From the cell containing the given text, extract its center point as (x, y) coordinate. 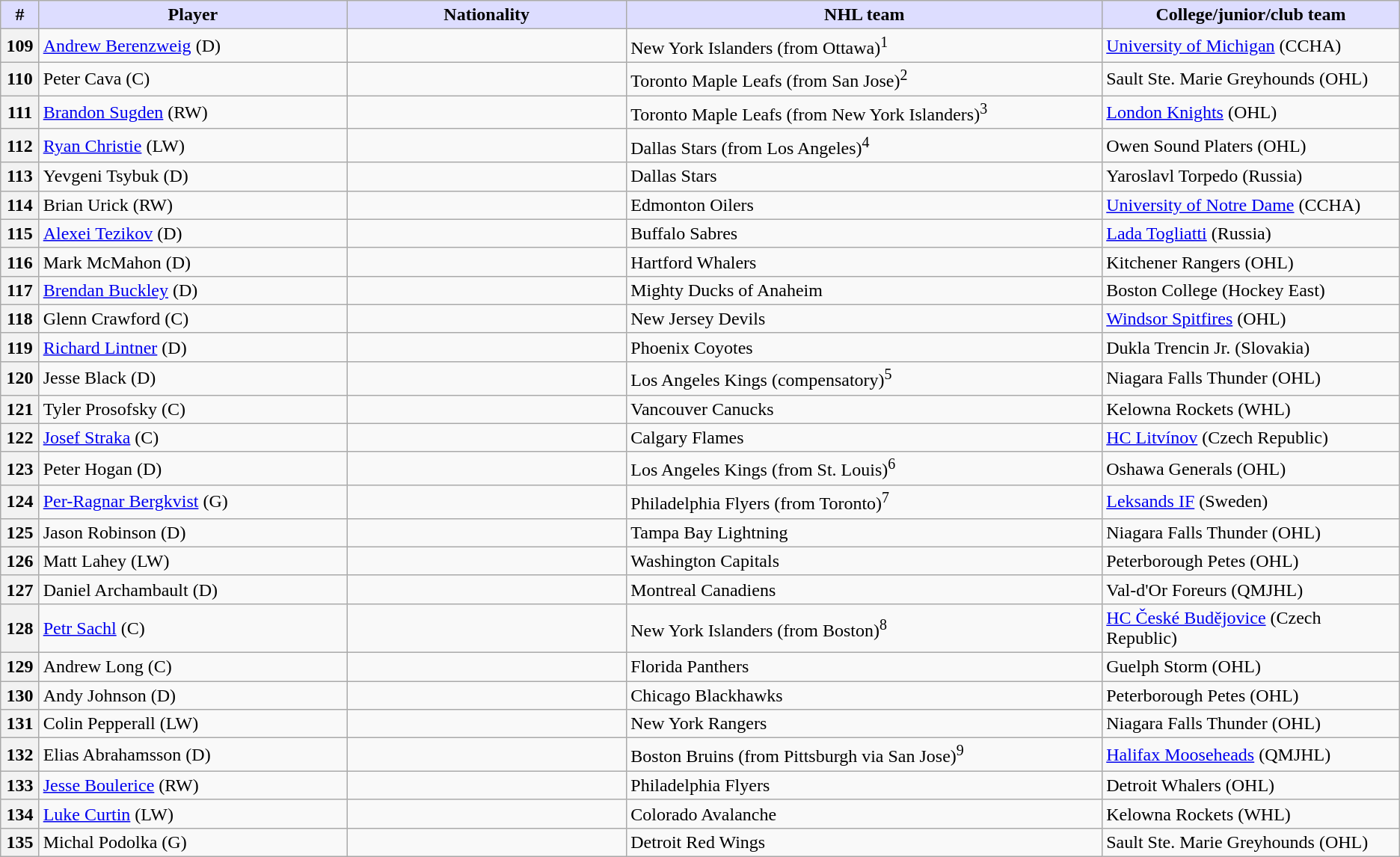
135 (19, 842)
Jason Robinson (D) (193, 532)
119 (19, 347)
Josef Straka (C) (193, 437)
116 (19, 262)
122 (19, 437)
124 (19, 503)
London Knights (OHL) (1251, 112)
Windsor Spitfires (OHL) (1251, 319)
Yevgeni Tsybuk (D) (193, 176)
Los Angeles Kings (compensatory)5 (865, 378)
Washington Capitals (865, 561)
Yaroslavl Torpedo (Russia) (1251, 176)
Michal Podolka (G) (193, 842)
Mighty Ducks of Anaheim (865, 290)
Boston College (Hockey East) (1251, 290)
Ryan Christie (LW) (193, 145)
Los Angeles Kings (from St. Louis)6 (865, 468)
Toronto Maple Leafs (from San Jose)2 (865, 79)
Jesse Boulerice (RW) (193, 785)
Tampa Bay Lightning (865, 532)
132 (19, 755)
University of Michigan (CCHA) (1251, 46)
Philadelphia Flyers (from Toronto)7 (865, 503)
New York Islanders (from Ottawa)1 (865, 46)
Petr Sachl (C) (193, 628)
Lada Togliatti (Russia) (1251, 233)
Buffalo Sabres (865, 233)
133 (19, 785)
Oshawa Generals (OHL) (1251, 468)
109 (19, 46)
Andrew Berenzweig (D) (193, 46)
Dukla Trencin Jr. (Slovakia) (1251, 347)
Detroit Whalers (OHL) (1251, 785)
125 (19, 532)
Brandon Sugden (RW) (193, 112)
129 (19, 667)
Brian Urick (RW) (193, 205)
115 (19, 233)
Phoenix Coyotes (865, 347)
New York Islanders (from Boston)8 (865, 628)
134 (19, 814)
Vancouver Canucks (865, 409)
126 (19, 561)
Dallas Stars (865, 176)
Edmonton Oilers (865, 205)
Glenn Crawford (C) (193, 319)
Andrew Long (C) (193, 667)
Peter Cava (C) (193, 79)
Andy Johnson (D) (193, 695)
Calgary Flames (865, 437)
Colorado Avalanche (865, 814)
Halifax Mooseheads (QMJHL) (1251, 755)
131 (19, 724)
Nationality (487, 15)
NHL team (865, 15)
Alexei Tezikov (D) (193, 233)
Colin Pepperall (LW) (193, 724)
Daniel Archambault (D) (193, 589)
Luke Curtin (LW) (193, 814)
Montreal Canadiens (865, 589)
Player (193, 15)
114 (19, 205)
Elias Abrahamsson (D) (193, 755)
College/junior/club team (1251, 15)
University of Notre Dame (CCHA) (1251, 205)
120 (19, 378)
112 (19, 145)
# (19, 15)
HC Litvínov (Czech Republic) (1251, 437)
HC České Budějovice (Czech Republic) (1251, 628)
New York Rangers (865, 724)
New Jersey Devils (865, 319)
Kitchener Rangers (OHL) (1251, 262)
Guelph Storm (OHL) (1251, 667)
Peter Hogan (D) (193, 468)
Leksands IF (Sweden) (1251, 503)
Owen Sound Platers (OHL) (1251, 145)
118 (19, 319)
Hartford Whalers (865, 262)
Chicago Blackhawks (865, 695)
127 (19, 589)
113 (19, 176)
Boston Bruins (from Pittsburgh via San Jose)9 (865, 755)
Val-d'Or Foreurs (QMJHL) (1251, 589)
Dallas Stars (from Los Angeles)4 (865, 145)
128 (19, 628)
110 (19, 79)
130 (19, 695)
111 (19, 112)
123 (19, 468)
Matt Lahey (LW) (193, 561)
Mark McMahon (D) (193, 262)
Toronto Maple Leafs (from New York Islanders)3 (865, 112)
Richard Lintner (D) (193, 347)
Jesse Black (D) (193, 378)
Brendan Buckley (D) (193, 290)
Detroit Red Wings (865, 842)
Tyler Prosofsky (C) (193, 409)
Philadelphia Flyers (865, 785)
117 (19, 290)
Florida Panthers (865, 667)
121 (19, 409)
Per-Ragnar Bergkvist (G) (193, 503)
